Determine the (X, Y) coordinate at the center of the cell enclosing the given text.  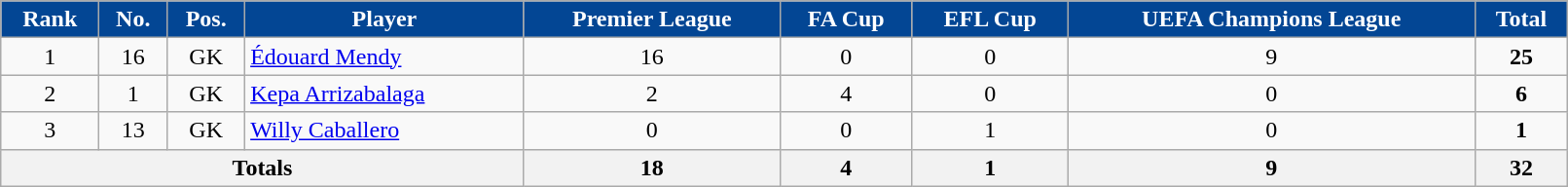
EFL Cup (990, 19)
3 (51, 131)
Édouard Mendy (385, 56)
25 (1521, 56)
No. (133, 19)
UEFA Champions League (1271, 19)
Total (1521, 19)
32 (1521, 168)
FA Cup (846, 19)
Totals (263, 168)
Player (385, 19)
Pos. (206, 19)
18 (652, 168)
Premier League (652, 19)
13 (133, 131)
Willy Caballero (385, 131)
Rank (51, 19)
Kepa Arrizabalaga (385, 93)
6 (1521, 93)
